Detect which cell encompasses the target text, then output its (x, y) center coordinate. 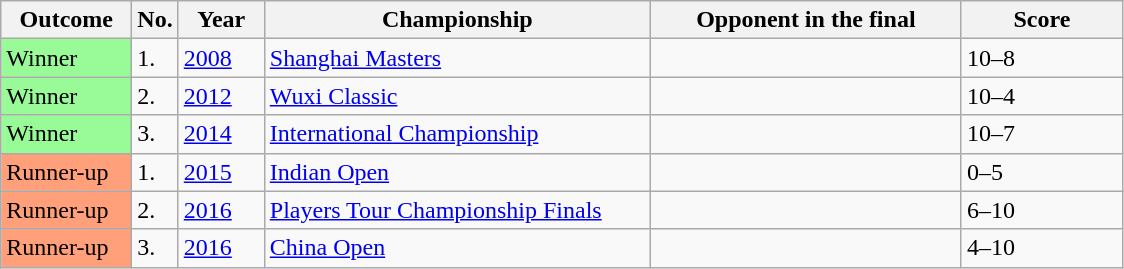
2014 (221, 134)
10–7 (1042, 134)
6–10 (1042, 210)
China Open (457, 248)
International Championship (457, 134)
4–10 (1042, 248)
Score (1042, 20)
2015 (221, 172)
Opponent in the final (806, 20)
Championship (457, 20)
Year (221, 20)
10–8 (1042, 58)
Outcome (66, 20)
Players Tour Championship Finals (457, 210)
Shanghai Masters (457, 58)
No. (155, 20)
10–4 (1042, 96)
Wuxi Classic (457, 96)
0–5 (1042, 172)
2012 (221, 96)
Indian Open (457, 172)
2008 (221, 58)
